Provide the (x, y) coordinate of the cell's center where the given text is located.  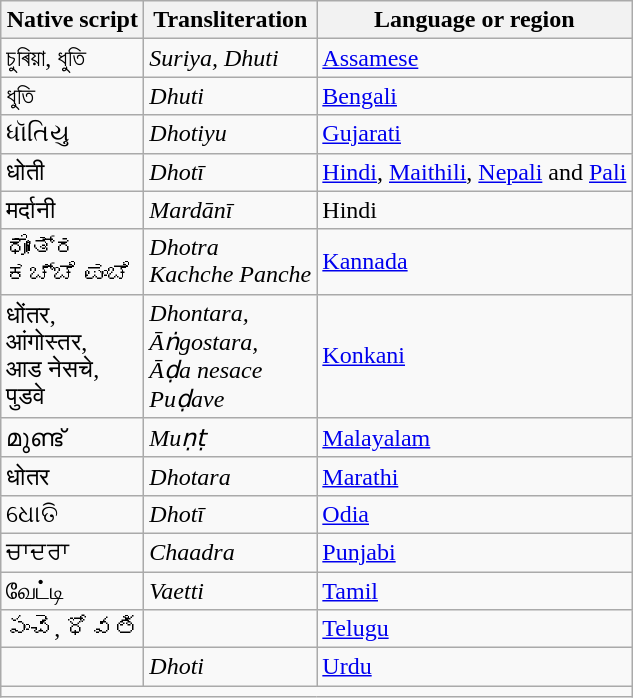
Suriya, Dhuti (230, 58)
Kannada (474, 262)
Dhotara (230, 476)
Odia (474, 514)
Hindi (474, 210)
Malayalam (474, 438)
മുണ്ട് (72, 438)
Dhuti (230, 96)
मर्दानी (72, 210)
Language or region (474, 20)
Punjabi (474, 552)
ਚਾਦਰਾ (72, 552)
Chaadra (230, 552)
ଧୋତି (72, 514)
Vaetti (230, 591)
धोतर (72, 476)
Telugu (474, 629)
ಧೋತ್ರ ಕಚ್ಚೆ ಪಂಚೆ (72, 262)
Tamil (474, 591)
Transliteration (230, 20)
Muṇṭ‌ (230, 438)
Dhoti (230, 667)
வேட்டி (72, 591)
धोती (72, 172)
Konkani (474, 356)
Hindi, Maithili, Nepali and Pali (474, 172)
Bengali (474, 96)
চুৰিয়া, ধুতি (72, 58)
Gujarati (474, 134)
Urdu (474, 667)
Dhotiyu (230, 134)
Native script (72, 20)
Marathi (474, 476)
Assamese (474, 58)
धोंतर,आंगोस्तर,आड नेसचे,पुडवे (72, 356)
Mardānī (230, 210)
పంచె, ధోవతి (72, 629)
ધૉતિયુ (72, 134)
DhotraKachche Panche (230, 262)
ধুতি (72, 96)
Dhontara,Āṅgostara,Āḍa nesacePuḍave (230, 356)
